Identify which cell holds the provided text, then report its [X, Y] central coordinate. 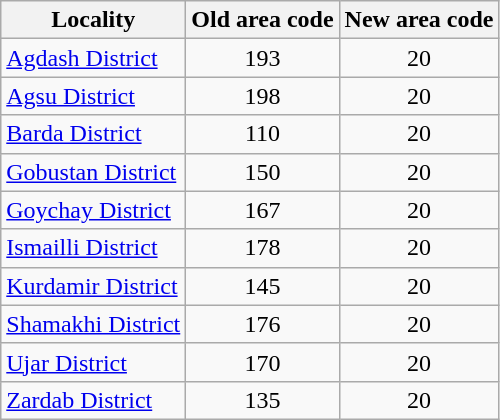
New area code [419, 20]
Old area code [262, 20]
176 [262, 324]
Ismailli District [94, 248]
193 [262, 58]
Kurdamir District [94, 286]
Barda District [94, 134]
Gobustan District [94, 172]
Goychay District [94, 210]
135 [262, 400]
Agdash District [94, 58]
170 [262, 362]
Shamakhi District [94, 324]
167 [262, 210]
198 [262, 96]
Locality [94, 20]
Ujar District [94, 362]
178 [262, 248]
Agsu District [94, 96]
150 [262, 172]
145 [262, 286]
110 [262, 134]
Zardab District [94, 400]
